Identify which cell holds the provided text, then report its (x, y) central coordinate. 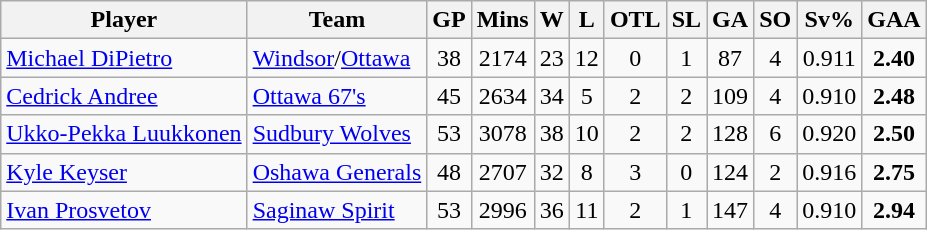
0.920 (830, 134)
36 (552, 210)
3078 (502, 134)
Sudbury Wolves (337, 134)
23 (552, 58)
12 (586, 58)
Ottawa 67's (337, 96)
0.916 (830, 172)
2.94 (894, 210)
GAA (894, 20)
45 (449, 96)
11 (586, 210)
109 (730, 96)
0.911 (830, 58)
Team (337, 20)
Saginaw Spirit (337, 210)
W (552, 20)
3 (635, 172)
OTL (635, 20)
6 (776, 134)
2.40 (894, 58)
5 (586, 96)
Oshawa Generals (337, 172)
2707 (502, 172)
Mins (502, 20)
Cedrick Andree (124, 96)
2996 (502, 210)
SL (686, 20)
Ivan Prosvetov (124, 210)
L (586, 20)
10 (586, 134)
34 (552, 96)
Kyle Keyser (124, 172)
8 (586, 172)
Windsor/Ottawa (337, 58)
GA (730, 20)
Sv% (830, 20)
2.48 (894, 96)
128 (730, 134)
Ukko-Pekka Luukkonen (124, 134)
87 (730, 58)
SO (776, 20)
2.75 (894, 172)
2634 (502, 96)
2.50 (894, 134)
Player (124, 20)
Michael DiPietro (124, 58)
124 (730, 172)
32 (552, 172)
147 (730, 210)
2174 (502, 58)
GP (449, 20)
48 (449, 172)
